Provide the [x, y] coordinate of the cell's center where the given text is located.  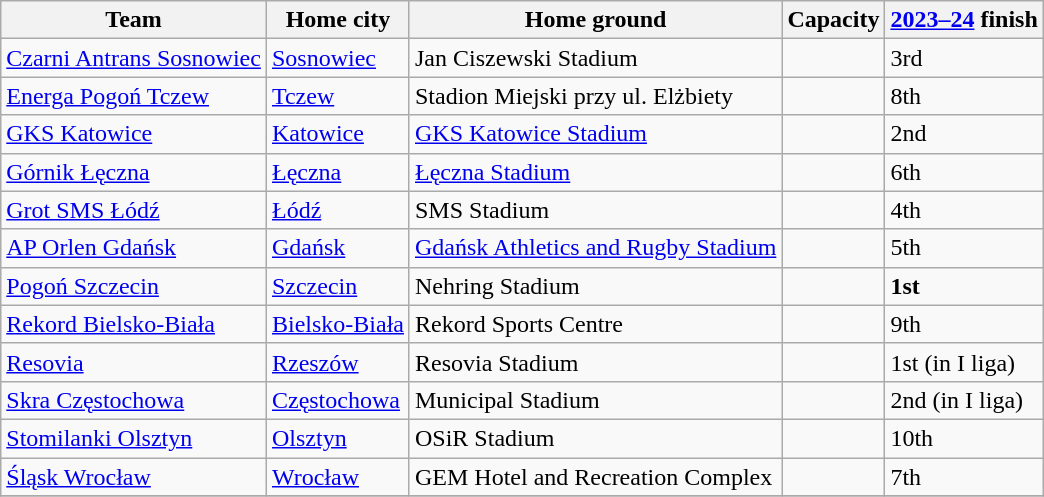
Stomilanki Olsztyn [134, 438]
Stadion Miejski przy ul. Elżbiety [595, 96]
SMS Stadium [595, 210]
Home ground [595, 20]
Capacity [834, 20]
2nd [964, 134]
2nd (in I liga) [964, 400]
Szczecin [338, 286]
Grot SMS Łódź [134, 210]
Nehring Stadium [595, 286]
Energa Pogoń Tczew [134, 96]
Rekord Sports Centre [595, 324]
OSiR Stadium [595, 438]
3rd [964, 58]
Pogoń Szczecin [134, 286]
Katowice [338, 134]
10th [964, 438]
Resovia Stadium [595, 362]
Czarni Antrans Sosnowiec [134, 58]
8th [964, 96]
Śląsk Wrocław [134, 477]
Team [134, 20]
1st [964, 286]
Łęczna [338, 172]
GKS Katowice Stadium [595, 134]
Resovia [134, 362]
Gdańsk Athletics and Rugby Stadium [595, 248]
Częstochowa [338, 400]
Górnik Łęczna [134, 172]
Gdańsk [338, 248]
Home city [338, 20]
7th [964, 477]
Wrocław [338, 477]
Skra Częstochowa [134, 400]
Łęczna Stadium [595, 172]
AP Orlen Gdańsk [134, 248]
Bielsko-Biała [338, 324]
Municipal Stadium [595, 400]
Tczew [338, 96]
Łódź [338, 210]
6th [964, 172]
5th [964, 248]
Rzeszów [338, 362]
Sosnowiec [338, 58]
9th [964, 324]
4th [964, 210]
GEM Hotel and Recreation Complex [595, 477]
Rekord Bielsko-Biała [134, 324]
1st (in I liga) [964, 362]
2023–24 finish [964, 20]
Jan Ciszewski Stadium [595, 58]
Olsztyn [338, 438]
GKS Katowice [134, 134]
